From the cell containing the given text, extract its center point as (x, y) coordinate. 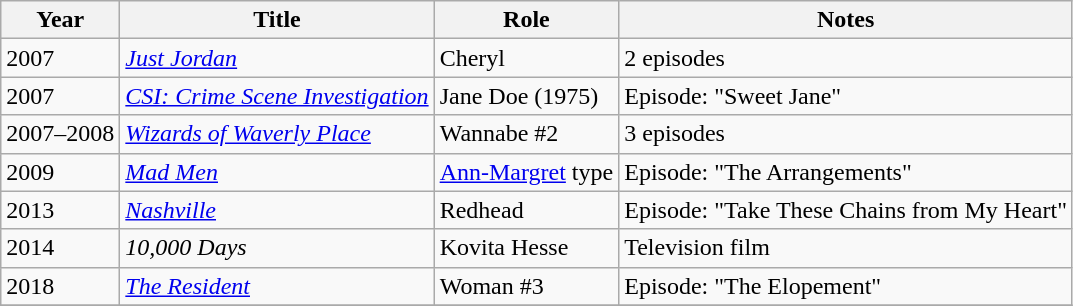
Ann-Margret type (526, 172)
Redhead (526, 210)
Episode: "The Arrangements" (846, 172)
Nashville (277, 210)
2009 (60, 172)
Just Jordan (277, 58)
Mad Men (277, 172)
Wannabe #2 (526, 134)
Wizards of Waverly Place (277, 134)
Episode: "Take These Chains from My Heart" (846, 210)
10,000 Days (277, 248)
2 episodes (846, 58)
2007–2008 (60, 134)
CSI: Crime Scene Investigation (277, 96)
2013 (60, 210)
Jane Doe (1975) (526, 96)
Notes (846, 20)
Television film (846, 248)
The Resident (277, 286)
Cheryl (526, 58)
2014 (60, 248)
Year (60, 20)
3 episodes (846, 134)
Episode: "The Elopement" (846, 286)
Title (277, 20)
Role (526, 20)
Woman #3 (526, 286)
Kovita Hesse (526, 248)
Episode: "Sweet Jane" (846, 96)
2018 (60, 286)
